Search for the cell housing the specified text and yield its (X, Y) center coordinate. 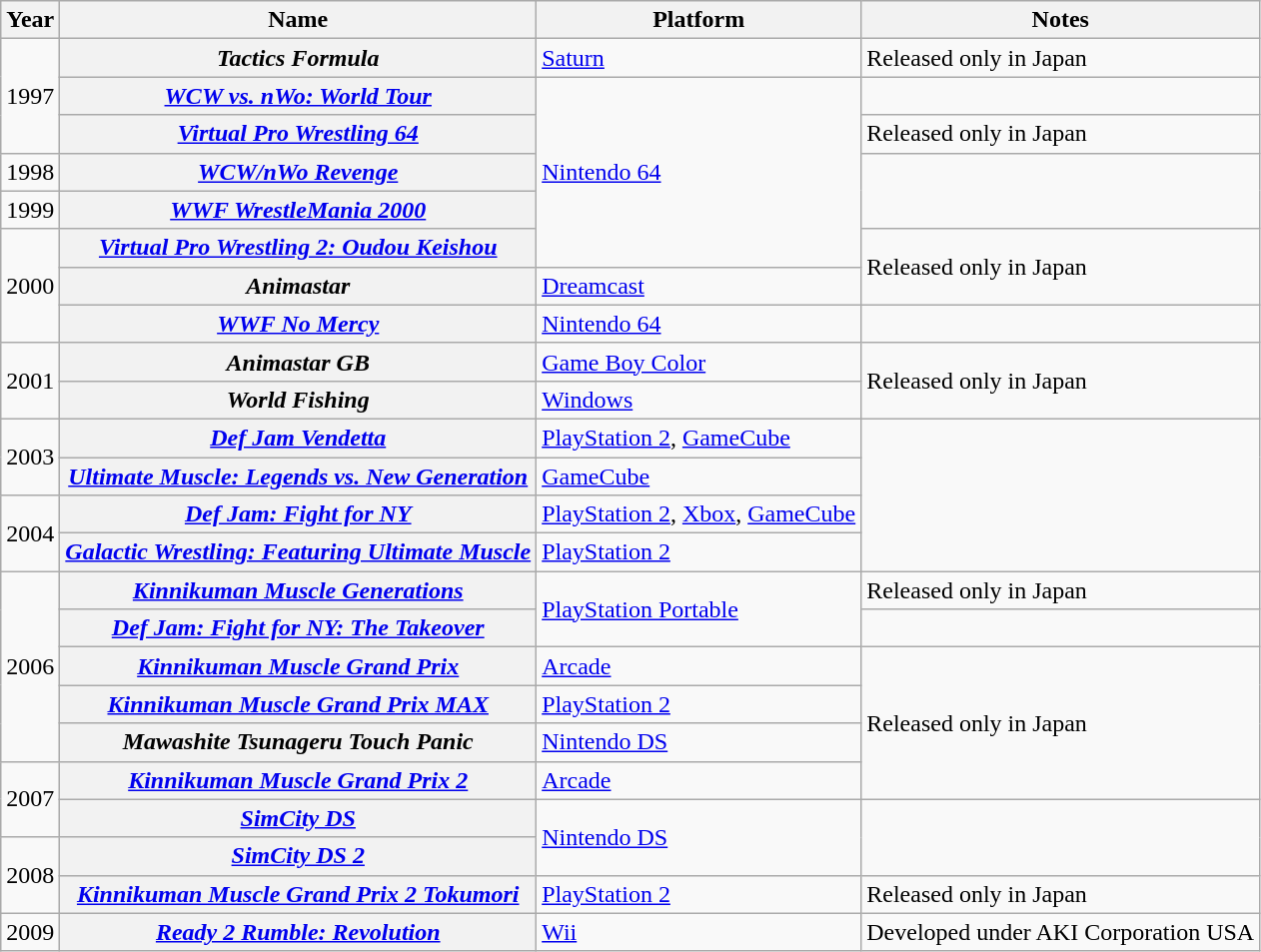
Tactics Formula (298, 58)
PlayStation 2, Xbox, GameCube (699, 514)
PlayStation Portable (699, 609)
2007 (30, 799)
Wii (699, 932)
GameCube (699, 476)
Animastar GB (298, 362)
SimCity DS (298, 818)
Ready 2 Rumble: Revolution (298, 932)
WWF WrestleMania 2000 (298, 210)
Kinnikuman Muscle Grand Prix 2 Tokumori (298, 894)
Def Jam: Fight for NY: The Takeover (298, 628)
2003 (30, 457)
2000 (30, 286)
2006 (30, 666)
2001 (30, 381)
SimCity DS 2 (298, 856)
WCW/nWo Revenge (298, 172)
Mawashite Tsunageru Touch Panic (298, 742)
Year (30, 20)
1998 (30, 172)
WWF No Mercy (298, 324)
Def Jam: Fight for NY (298, 514)
Saturn (699, 58)
1999 (30, 210)
Virtual Pro Wrestling 64 (298, 134)
Kinnikuman Muscle Grand Prix (298, 666)
Name (298, 20)
Virtual Pro Wrestling 2: Oudou Keishou (298, 248)
World Fishing (298, 400)
Platform (699, 20)
Ultimate Muscle: Legends vs. New Generation (298, 476)
Animastar (298, 286)
Dreamcast (699, 286)
1997 (30, 96)
Kinnikuman Muscle Grand Prix 2 (298, 780)
Game Boy Color (699, 362)
Galactic Wrestling: Featuring Ultimate Muscle (298, 552)
2008 (30, 875)
Developed under AKI Corporation USA (1061, 932)
Notes (1061, 20)
Windows (699, 400)
Kinnikuman Muscle Grand Prix MAX (298, 704)
Def Jam Vendetta (298, 438)
Kinnikuman Muscle Generations (298, 590)
2009 (30, 932)
PlayStation 2, GameCube (699, 438)
WCW vs. nWo: World Tour (298, 96)
2004 (30, 533)
